Capture the cell that displays the provided text and extract its (X, Y) central coordinate. 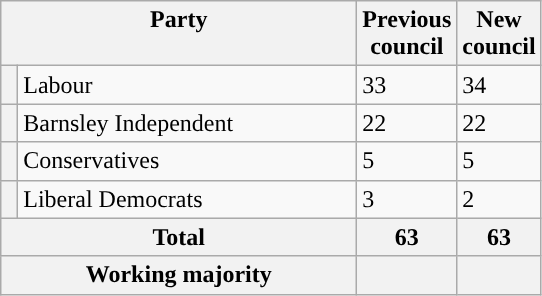
33 (407, 85)
Party (179, 34)
34 (499, 85)
Previous council (407, 34)
2 (499, 199)
3 (407, 199)
Conservatives (188, 161)
Labour (188, 85)
New council (499, 34)
Liberal Democrats (188, 199)
Barnsley Independent (188, 123)
Working majority (179, 275)
Total (179, 237)
